Capture the cell that displays the provided text and extract its [X, Y] central coordinate. 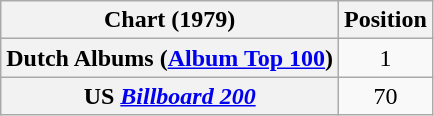
US Billboard 200 [170, 96]
70 [386, 96]
Chart (1979) [170, 20]
Position [386, 20]
Dutch Albums (Album Top 100) [170, 58]
1 [386, 58]
